From the cell containing the given text, extract its center point as (X, Y) coordinate. 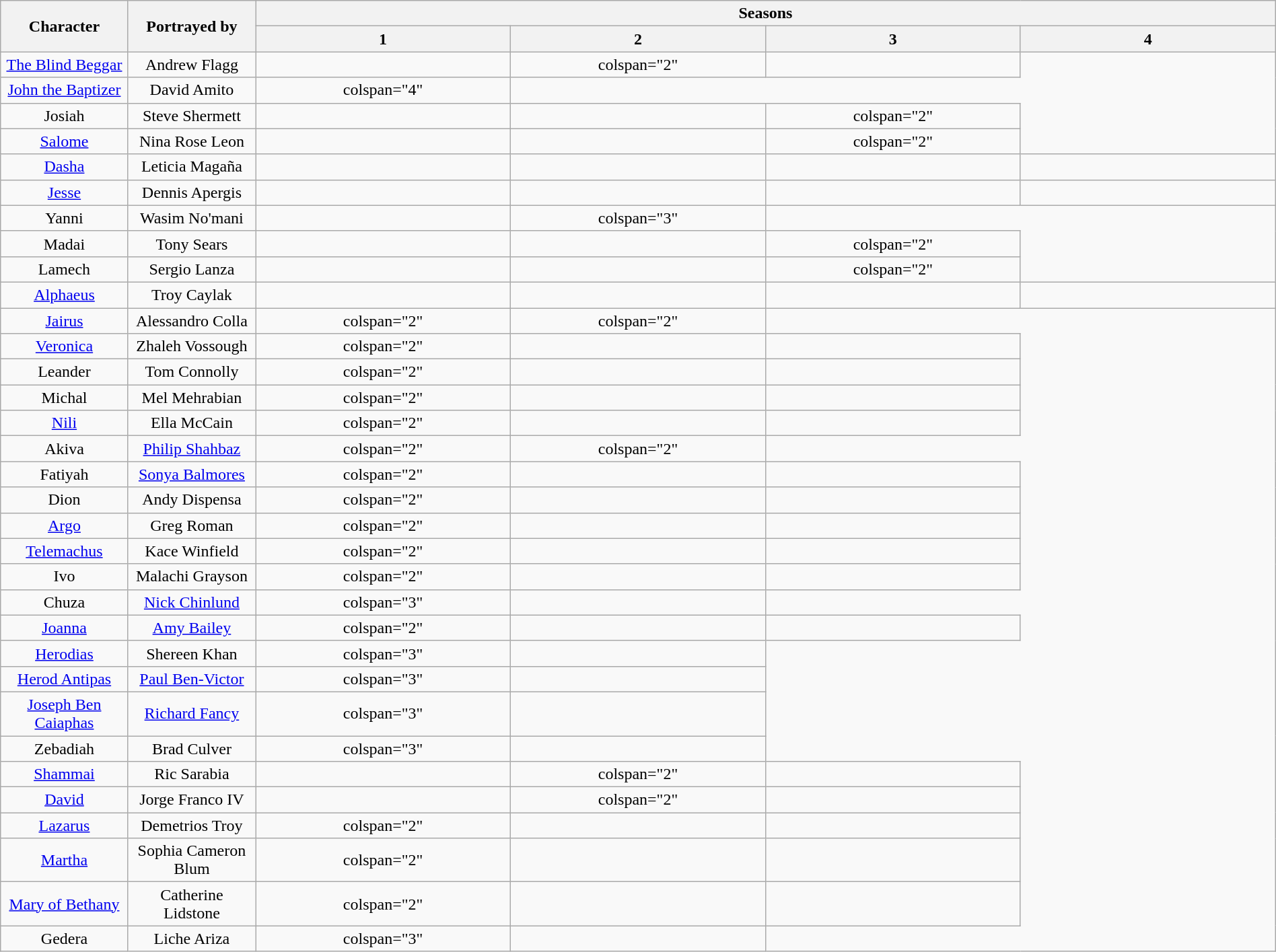
Alessandro Colla (191, 321)
Nick Chinlund (191, 602)
Alphaeus (65, 295)
Shereen Khan (191, 653)
Ivo (65, 577)
John the Baptizer (65, 90)
Ella McCain (191, 423)
Salome (65, 141)
Tom Connolly (191, 372)
Seasons (766, 13)
3 (892, 39)
Ric Sarabia (191, 774)
Shammai (65, 774)
Philip Shahbaz (191, 449)
Nina Rose Leon (191, 141)
The Blind Beggar (65, 65)
Greg Roman (191, 525)
Character (65, 26)
Demetrios Troy (191, 826)
1 (384, 39)
Mary of Bethany (65, 904)
Sonya Balmores (191, 474)
Liche Ariza (191, 939)
Amy Bailey (191, 628)
Joseph Ben Caiaphas (65, 713)
Dion (65, 500)
Sophia Cameron Blum (191, 860)
Michal (65, 398)
Paul Ben-Victor (191, 679)
Yanni (65, 218)
David (65, 800)
Herod Antipas (65, 679)
Jesse (65, 192)
Jairus (65, 321)
Josiah (65, 116)
Wasim No'mani (191, 218)
Gedera (65, 939)
Martha (65, 860)
Troy Caylak (191, 295)
Leander (65, 372)
Jorge Franco IV (191, 800)
Argo (65, 525)
Brad Culver (191, 749)
Zebadiah (65, 749)
Veronica (65, 346)
Telemachus (65, 551)
David Amito (191, 90)
Chuza (65, 602)
Dennis Apergis (191, 192)
Portrayed by (191, 26)
Dasha (65, 167)
Mel Mehrabian (191, 398)
Catherine Lidstone (191, 904)
Madai (65, 244)
Zhaleh Vossough (191, 346)
Andrew Flagg (191, 65)
Herodias (65, 653)
Malachi Grayson (191, 577)
Lazarus (65, 826)
4 (1148, 39)
Lamech (65, 269)
Steve Shermett (191, 116)
Kace Winfield (191, 551)
Nili (65, 423)
Richard Fancy (191, 713)
Akiva (65, 449)
colspan="4" (384, 90)
Sergio Lanza (191, 269)
Fatiyah (65, 474)
2 (638, 39)
Andy Dispensa (191, 500)
Joanna (65, 628)
Leticia Magaña (191, 167)
Tony Sears (191, 244)
